Pinpoint the cell where the given text exists, returning its [X, Y] midpoint coordinate. 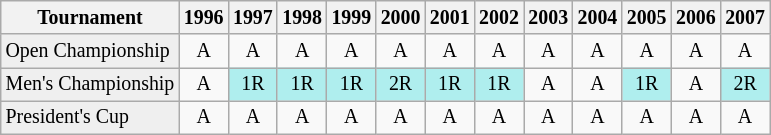
Open Championship [90, 50]
President's Cup [90, 118]
1998 [302, 18]
2006 [696, 18]
Tournament [90, 18]
2004 [598, 18]
1997 [252, 18]
2007 [744, 18]
2002 [498, 18]
Men's Championship [90, 84]
1999 [352, 18]
2003 [548, 18]
2005 [646, 18]
2001 [450, 18]
1996 [204, 18]
2000 [400, 18]
